Capture the cell that displays the provided text and extract its (X, Y) central coordinate. 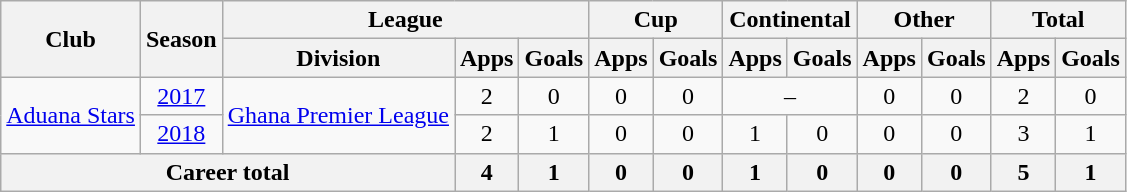
2018 (181, 134)
5 (1023, 172)
League (405, 20)
2017 (181, 96)
Club (71, 39)
Season (181, 39)
Aduana Stars (71, 115)
– (790, 96)
Continental (790, 20)
Other (924, 20)
Cup (656, 20)
Ghana Premier League (338, 115)
4 (486, 172)
3 (1023, 134)
Career total (228, 172)
Total (1058, 20)
Division (338, 58)
